Detect which cell encompasses the target text, then output its (x, y) center coordinate. 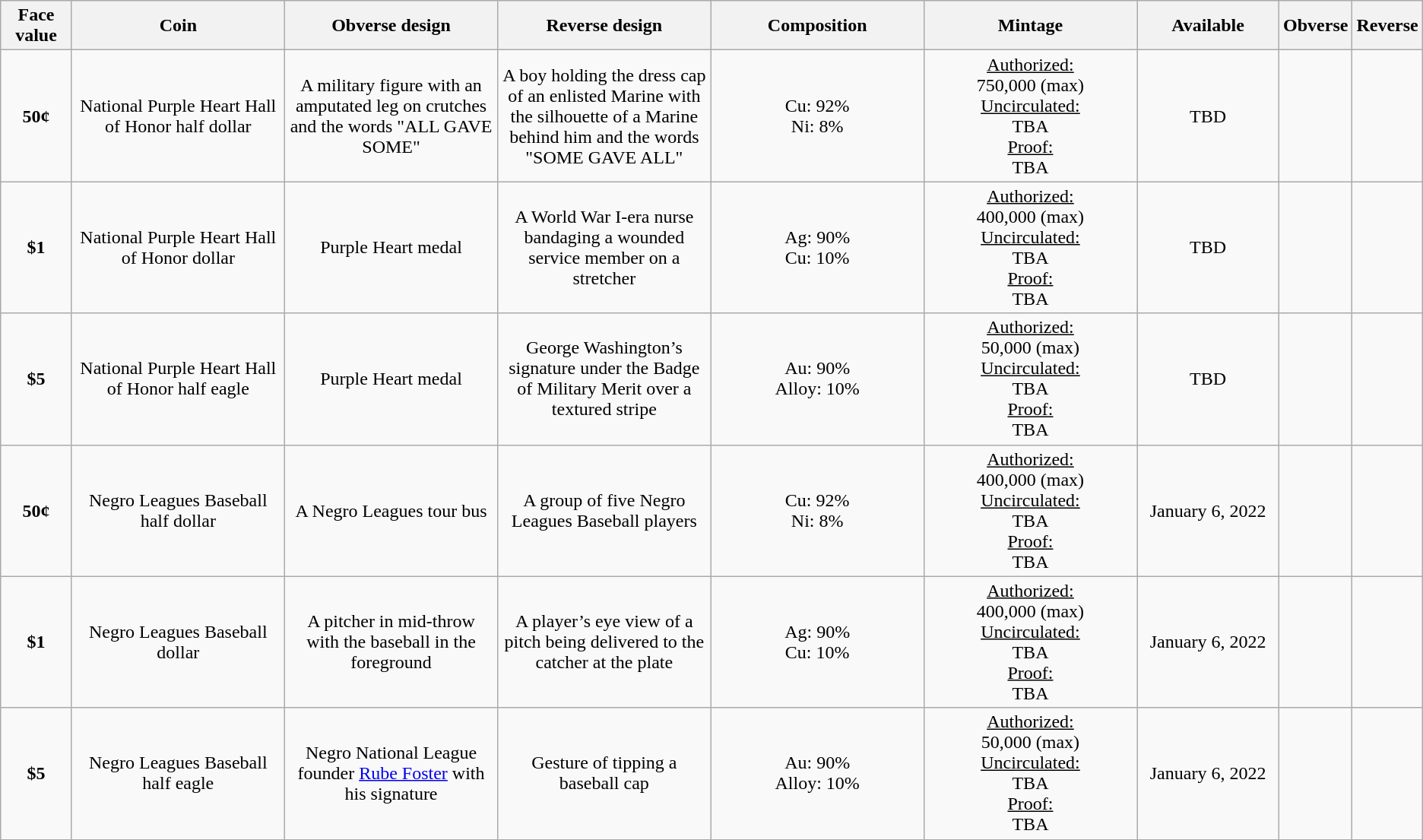
National Purple Heart Hall of Honor half dollar (178, 116)
A World War I-era nurse bandaging a wounded service member on a stretcher (604, 248)
Negro Leagues Baseball half dollar (178, 511)
Negro National League founder Rube Foster with his signature (391, 774)
A pitcher in mid-throw with the baseball in the foreground (391, 642)
Obverse (1316, 26)
George Washington’s signature under the Badge of Military Merit over a textured stripe (604, 379)
National Purple Heart Hall of Honor dollar (178, 248)
Gesture of tipping a baseball cap (604, 774)
Mintage (1030, 26)
Face value (36, 26)
Negro Leagues Baseball dollar (178, 642)
Reverse (1387, 26)
A boy holding the dress cap of an enlisted Marine with the silhouette of a Marine behind him and the words "SOME GAVE ALL" (604, 116)
Available (1209, 26)
A Negro Leagues tour bus (391, 511)
Authorized:750,000 (max)Uncirculated:TBAProof:TBA (1030, 116)
A player’s eye view of a pitch being delivered to the catcher at the plate (604, 642)
Negro Leagues Baseball half eagle (178, 774)
Coin (178, 26)
Composition (817, 26)
National Purple Heart Hall of Honor half eagle (178, 379)
A military figure with an amputated leg on crutches and the words "ALL GAVE SOME" (391, 116)
Obverse design (391, 26)
A group of five Negro Leagues Baseball players (604, 511)
Reverse design (604, 26)
